Return (X, Y) of the center of cell containing provided text 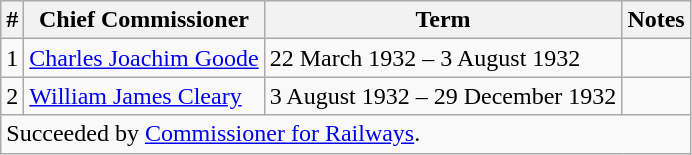
Charles Joachim Goode (144, 58)
2 (12, 96)
Term (443, 20)
William James Cleary (144, 96)
# (12, 20)
22 March 1932 – 3 August 1932 (443, 58)
1 (12, 58)
Notes (656, 20)
Succeeded by Commissioner for Railways. (346, 134)
3 August 1932 – 29 December 1932 (443, 96)
Chief Commissioner (144, 20)
